Determine the (x, y) coordinate at the center of the cell enclosing the given text.  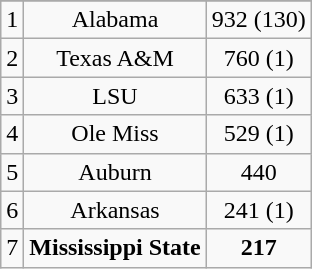
217 (258, 248)
529 (1) (258, 134)
2 (12, 58)
LSU (115, 96)
440 (258, 172)
241 (1) (258, 210)
Mississippi State (115, 248)
4 (12, 134)
760 (1) (258, 58)
633 (1) (258, 96)
932 (130) (258, 20)
5 (12, 172)
Auburn (115, 172)
Alabama (115, 20)
7 (12, 248)
1 (12, 20)
Arkansas (115, 210)
Texas A&M (115, 58)
Ole Miss (115, 134)
3 (12, 96)
6 (12, 210)
